Locate the cell with the specified text and output its (x, y) center coordinate. 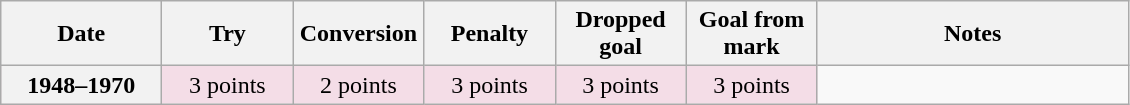
Goal from mark (752, 34)
Dropped goal (620, 34)
Try (228, 34)
2 points (358, 85)
Notes (972, 34)
Penalty (490, 34)
Date (82, 34)
Conversion (358, 34)
1948–1970 (82, 85)
